Capture the cell that displays the provided text and extract its [X, Y] central coordinate. 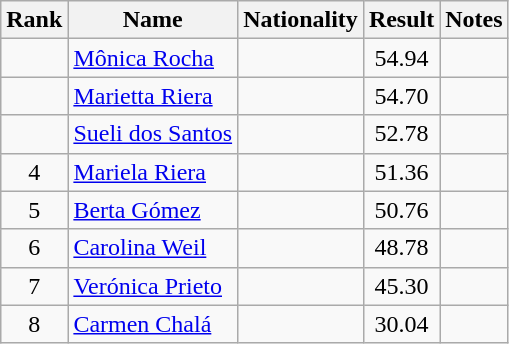
54.70 [401, 96]
Sueli dos Santos [153, 134]
Notes [474, 20]
52.78 [401, 134]
4 [34, 172]
7 [34, 286]
51.36 [401, 172]
Rank [34, 20]
5 [34, 210]
50.76 [401, 210]
48.78 [401, 248]
54.94 [401, 58]
Name [153, 20]
Mariela Riera [153, 172]
Nationality [301, 20]
Berta Gómez [153, 210]
Carmen Chalá [153, 324]
Verónica Prieto [153, 286]
Carolina Weil [153, 248]
30.04 [401, 324]
6 [34, 248]
Mônica Rocha [153, 58]
8 [34, 324]
Marietta Riera [153, 96]
Result [401, 20]
45.30 [401, 286]
